Find where the given text appears and provide that cell's center as (x, y) coordinate. 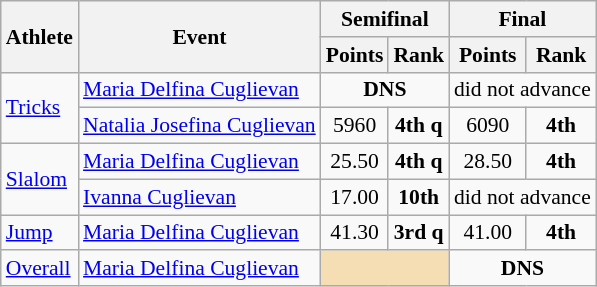
Athlete (40, 36)
41.00 (488, 233)
Final (522, 19)
25.50 (355, 162)
Natalia Josefina Cuglievan (200, 126)
Tricks (40, 108)
17.00 (355, 197)
3rd q (418, 233)
Overall (40, 269)
Semifinal (385, 19)
28.50 (488, 162)
41.30 (355, 233)
10th (418, 197)
5960 (355, 126)
Ivanna Cuglievan (200, 197)
Slalom (40, 180)
6090 (488, 126)
Event (200, 36)
Jump (40, 233)
